Pinpoint the cell where the given text exists, returning its (X, Y) midpoint coordinate. 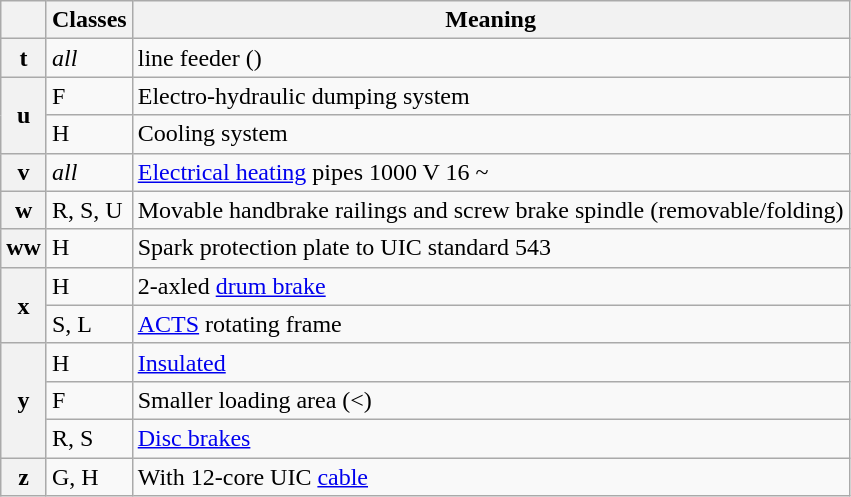
z (24, 477)
ACTS rotating frame (490, 324)
y (24, 400)
S, L (89, 324)
Cooling system (490, 134)
R, S (89, 438)
w (24, 210)
2-axled drum brake (490, 286)
Electro-hydraulic dumping system (490, 96)
x (24, 305)
Spark protection plate to UIC standard 543 (490, 248)
v (24, 172)
t (24, 58)
u (24, 115)
line feeder () (490, 58)
With 12-core UIC cable (490, 477)
Disc brakes (490, 438)
Classes (89, 20)
G, H (89, 477)
Movable handbrake railings and screw brake spindle (removable/folding) (490, 210)
Meaning (490, 20)
Smaller loading area (<) (490, 400)
ww (24, 248)
Insulated (490, 362)
Electrical heating pipes 1000 V 16 ~ (490, 172)
R, S, U (89, 210)
